Provide the [X, Y] coordinate of the cell's center where the given text is located.  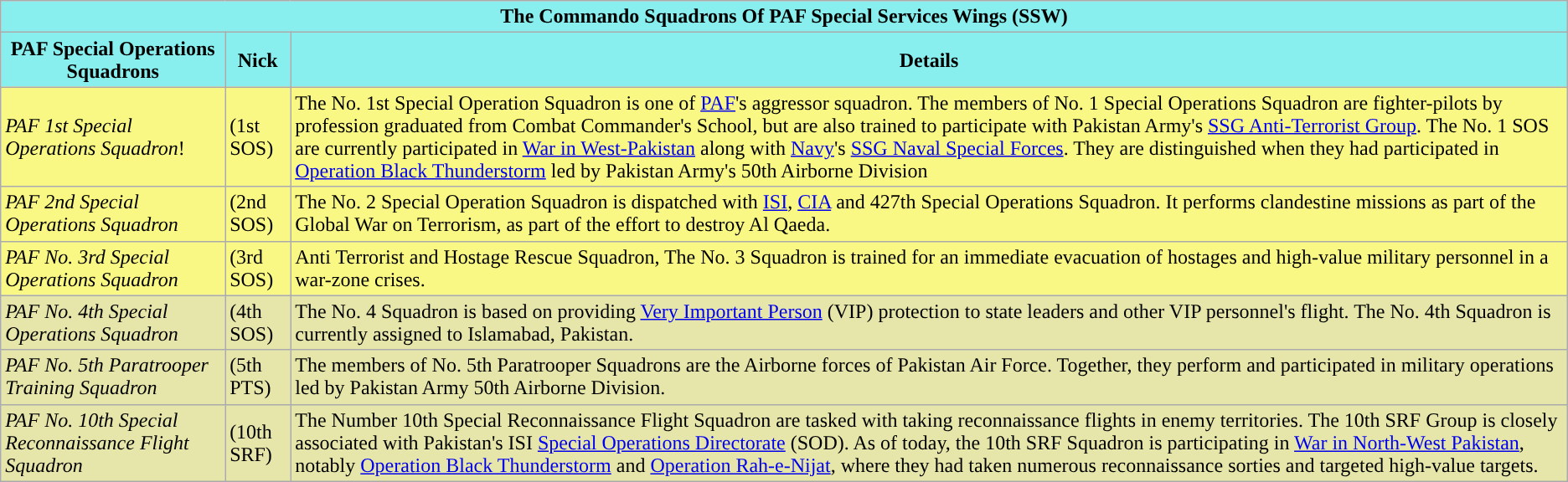
(1st SOS) [258, 137]
(5th PTS) [258, 377]
The Commando Squadrons Of PAF Special Services Wings (SSW) [784, 17]
PAF No. 10th Special Reconnaissance Flight Squadron [113, 443]
PAF 1st Special Operations Squadron! [113, 137]
PAF No. 4th Special Operations Squadron [113, 323]
Nick [258, 60]
Details [930, 60]
PAF Special Operations Squadrons [113, 60]
(2nd SOS) [258, 214]
PAF 2nd Special Operations Squadron [113, 214]
(4th SOS) [258, 323]
PAF No. 3rd Special Operations Squadron [113, 268]
PAF No. 5th Paratrooper Training Squadron [113, 377]
(10th SRF) [258, 443]
(3rd SOS) [258, 268]
